Locate the cell with the specified text and output its (x, y) center coordinate. 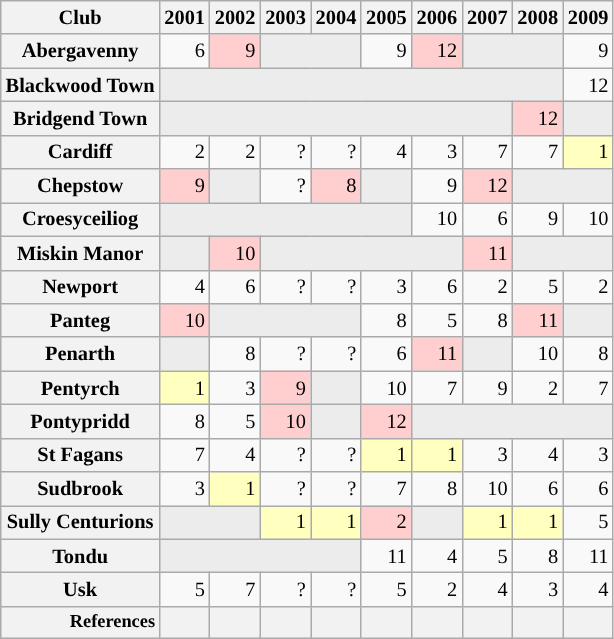
Usk (80, 589)
References (80, 622)
Panteg (80, 320)
Croesyceiliog (80, 219)
Chepstow (80, 186)
2001 (184, 17)
Pontypridd (80, 421)
Newport (80, 287)
2004 (336, 17)
Cardiff (80, 152)
Pentyrch (80, 388)
Bridgend Town (80, 118)
Tondu (80, 556)
Blackwood Town (80, 85)
2009 (588, 17)
Sudbrook (80, 489)
2006 (437, 17)
Sully Centurions (80, 522)
2005 (386, 17)
St Fagans (80, 455)
2008 (538, 17)
2007 (487, 17)
Penarth (80, 354)
Club (80, 17)
Miskin Manor (80, 253)
2003 (285, 17)
2002 (235, 17)
Abergavenny (80, 51)
